Find where the given text appears and provide that cell's center as (X, Y) coordinate. 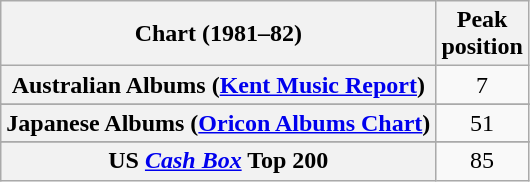
Peakposition (482, 34)
51 (482, 123)
Chart (1981–82) (218, 34)
Japanese Albums (Oricon Albums Chart) (218, 123)
85 (482, 161)
Australian Albums (Kent Music Report) (218, 85)
7 (482, 85)
US Cash Box Top 200 (218, 161)
